Pinpoint the cell where the given text exists, returning its (X, Y) midpoint coordinate. 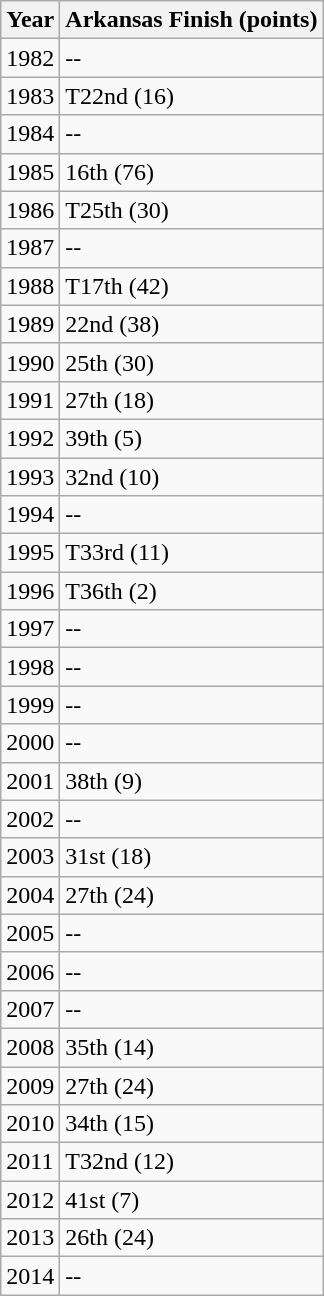
1998 (30, 667)
2008 (30, 1047)
1990 (30, 362)
1989 (30, 324)
1992 (30, 438)
39th (5) (192, 438)
2005 (30, 933)
1991 (30, 400)
2009 (30, 1085)
Arkansas Finish (points) (192, 20)
25th (30) (192, 362)
T32nd (12) (192, 1162)
2012 (30, 1200)
22nd (38) (192, 324)
32nd (10) (192, 477)
T17th (42) (192, 286)
2004 (30, 895)
35th (14) (192, 1047)
16th (76) (192, 172)
1995 (30, 553)
2007 (30, 1009)
1994 (30, 515)
1982 (30, 58)
2000 (30, 743)
27th (18) (192, 400)
31st (18) (192, 857)
2006 (30, 971)
2001 (30, 781)
2010 (30, 1124)
34th (15) (192, 1124)
26th (24) (192, 1238)
Year (30, 20)
2011 (30, 1162)
2003 (30, 857)
1997 (30, 629)
1999 (30, 705)
1984 (30, 134)
T25th (30) (192, 210)
2002 (30, 819)
T22nd (16) (192, 96)
2013 (30, 1238)
1983 (30, 96)
38th (9) (192, 781)
1987 (30, 248)
1986 (30, 210)
41st (7) (192, 1200)
1993 (30, 477)
T36th (2) (192, 591)
1988 (30, 286)
T33rd (11) (192, 553)
1996 (30, 591)
1985 (30, 172)
2014 (30, 1276)
